Pinpoint the cell where the given text exists, returning its (X, Y) midpoint coordinate. 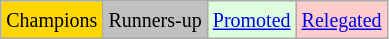
Relegated (342, 20)
Runners-up (155, 20)
Promoted (252, 20)
Champions (52, 20)
